Pinpoint the cell where the given text exists, returning its [x, y] midpoint coordinate. 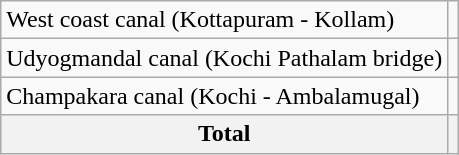
Champakara canal (Kochi - Ambalamugal) [224, 96]
Total [224, 134]
Udyogmandal canal (Kochi Pathalam bridge) [224, 58]
West coast canal (Kottapuram - Kollam) [224, 20]
